Provide the (x, y) coordinate of the cell's center where the given text is located.  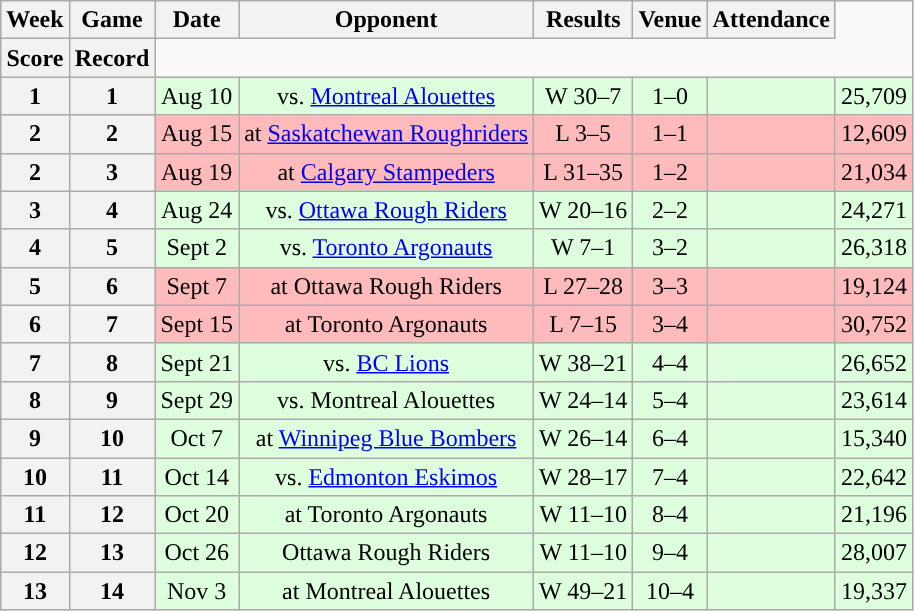
15,340 (874, 438)
vs. Edmonton Eskimos (386, 477)
L 3–5 (584, 134)
W 49–21 (584, 591)
Oct 14 (197, 477)
26,652 (874, 362)
Date (197, 20)
vs. Ottawa Rough Riders (386, 210)
4–4 (670, 362)
2–2 (670, 210)
Ottawa Rough Riders (386, 553)
L 27–28 (584, 286)
24,271 (874, 210)
1–2 (670, 172)
28,007 (874, 553)
Aug 19 (197, 172)
Aug 15 (197, 134)
Aug 10 (197, 96)
Sept 21 (197, 362)
Attendance (771, 20)
at Winnipeg Blue Bombers (386, 438)
21,196 (874, 515)
vs. Toronto Argonauts (386, 248)
Sept 7 (197, 286)
W 24–14 (584, 400)
W 28–17 (584, 477)
at Ottawa Rough Riders (386, 286)
10–4 (670, 591)
6–4 (670, 438)
Sept 2 (197, 248)
at Montreal Alouettes (386, 591)
L 7–15 (584, 324)
Score (35, 58)
3–4 (670, 324)
Sept 15 (197, 324)
8–4 (670, 515)
19,124 (874, 286)
7–4 (670, 477)
26,318 (874, 248)
W 38–21 (584, 362)
Nov 3 (197, 591)
23,614 (874, 400)
at Calgary Stampeders (386, 172)
Venue (670, 20)
22,642 (874, 477)
Oct 26 (197, 553)
vs. BC Lions (386, 362)
W 26–14 (584, 438)
9–4 (670, 553)
12,609 (874, 134)
25,709 (874, 96)
30,752 (874, 324)
Game (112, 20)
19,337 (874, 591)
21,034 (874, 172)
14 (112, 591)
Oct 20 (197, 515)
W 30–7 (584, 96)
5–4 (670, 400)
Record (112, 58)
Results (584, 20)
Aug 24 (197, 210)
Week (35, 20)
Oct 7 (197, 438)
1–0 (670, 96)
W 7–1 (584, 248)
W 20–16 (584, 210)
3–2 (670, 248)
1–1 (670, 134)
3–3 (670, 286)
Opponent (386, 20)
Sept 29 (197, 400)
at Saskatchewan Roughriders (386, 134)
L 31–35 (584, 172)
